Scan for the cell matching the given text and deliver its [X, Y] coordinate at center. 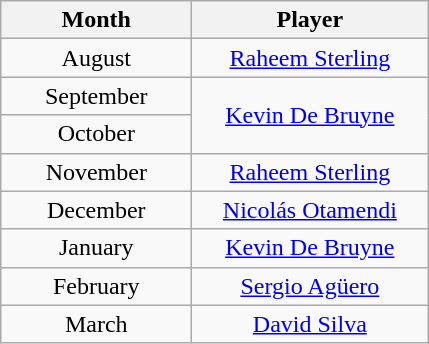
Nicolás Otamendi [310, 210]
January [96, 248]
Player [310, 20]
David Silva [310, 324]
October [96, 134]
September [96, 96]
August [96, 58]
November [96, 172]
Month [96, 20]
December [96, 210]
March [96, 324]
February [96, 286]
Sergio Agüero [310, 286]
